Extract the [X, Y] coordinate from the center of the cell holding the provided text.  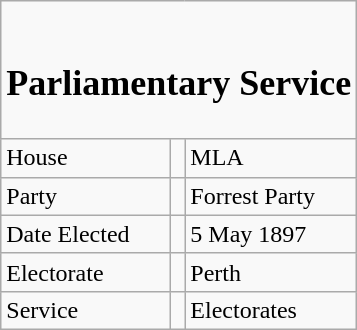
5 May 1897 [271, 234]
Service [86, 310]
Forrest Party [271, 196]
Perth [271, 272]
Electorates [271, 310]
Parliamentary Service [179, 70]
Electorate [86, 272]
MLA [271, 158]
House [86, 158]
Party [86, 196]
Date Elected [86, 234]
